Determine the [x, y] coordinate at the center of the cell enclosing the given text.  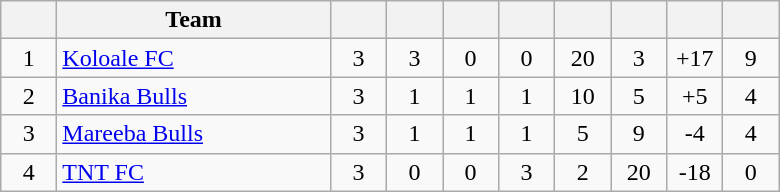
Team [194, 20]
Banika Bulls [194, 96]
10 [583, 96]
+5 [695, 96]
TNT FC [194, 172]
-18 [695, 172]
-4 [695, 134]
Koloale FC [194, 58]
Mareeba Bulls [194, 134]
+17 [695, 58]
